Output the (x, y) coordinate of the center of the cell containing the given text.  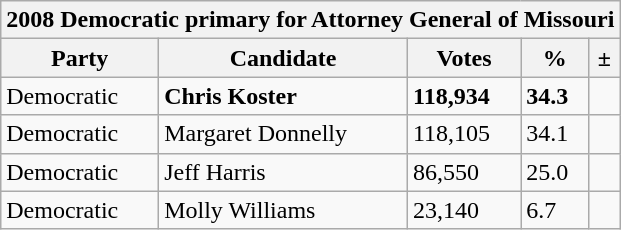
Molly Williams (284, 210)
118,105 (464, 134)
Candidate (284, 58)
34.1 (555, 134)
6.7 (555, 210)
± (604, 58)
25.0 (555, 172)
86,550 (464, 172)
Votes (464, 58)
Jeff Harris (284, 172)
Party (80, 58)
2008 Democratic primary for Attorney General of Missouri (310, 20)
Chris Koster (284, 96)
34.3 (555, 96)
Margaret Donnelly (284, 134)
% (555, 58)
23,140 (464, 210)
118,934 (464, 96)
